Find where the given text appears and provide that cell's center as [x, y] coordinate. 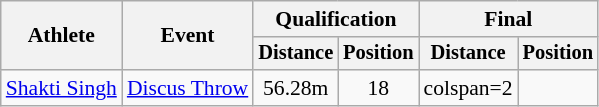
Event [188, 36]
Athlete [62, 36]
Qualification [336, 19]
56.28m [296, 88]
18 [378, 88]
Shakti Singh [62, 88]
colspan=2 [468, 88]
Final [508, 19]
Discus Throw [188, 88]
